Extract the [X, Y] coordinate from the center of the cell holding the provided text.  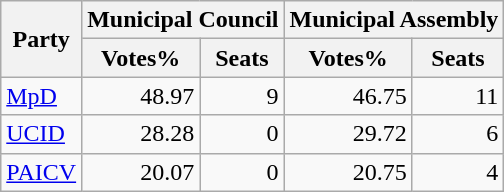
46.75 [348, 96]
29.72 [348, 134]
4 [458, 172]
UCID [42, 134]
6 [458, 134]
Municipal Assembly [394, 20]
PAICV [42, 172]
Party [42, 39]
Municipal Council [183, 20]
48.97 [141, 96]
28.28 [141, 134]
9 [242, 96]
MpD [42, 96]
11 [458, 96]
20.75 [348, 172]
20.07 [141, 172]
